Pinpoint the cell where the given text exists, returning its [x, y] midpoint coordinate. 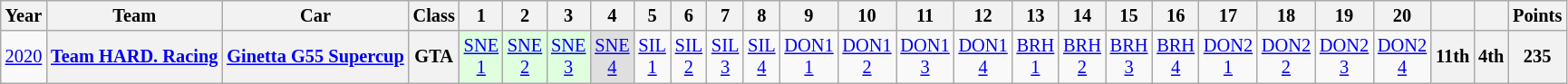
17 [1228, 15]
SIL2 [689, 57]
SIL1 [652, 57]
SNE1 [481, 57]
9 [808, 15]
20 [1402, 15]
Ginetta G55 Supercup [315, 57]
DON23 [1344, 57]
DON13 [925, 57]
Points [1537, 15]
16 [1176, 15]
8 [761, 15]
DON24 [1402, 57]
SIL3 [725, 57]
Class [434, 15]
4 [612, 15]
12 [983, 15]
19 [1344, 15]
Team HARD. Racing [134, 57]
BRH1 [1036, 57]
15 [1129, 15]
7 [725, 15]
18 [1286, 15]
DON22 [1286, 57]
2020 [24, 57]
10 [866, 15]
4th [1491, 57]
BRH3 [1129, 57]
GTA [434, 57]
BRH4 [1176, 57]
BRH2 [1082, 57]
11 [925, 15]
DON11 [808, 57]
DON21 [1228, 57]
5 [652, 15]
SNE3 [568, 57]
Year [24, 15]
1 [481, 15]
DON14 [983, 57]
SIL4 [761, 57]
13 [1036, 15]
Team [134, 15]
SNE4 [612, 57]
14 [1082, 15]
2 [525, 15]
3 [568, 15]
DON12 [866, 57]
6 [689, 15]
235 [1537, 57]
11th [1452, 57]
Car [315, 15]
SNE2 [525, 57]
